Determine the (X, Y) coordinate at the center of the cell enclosing the given text.  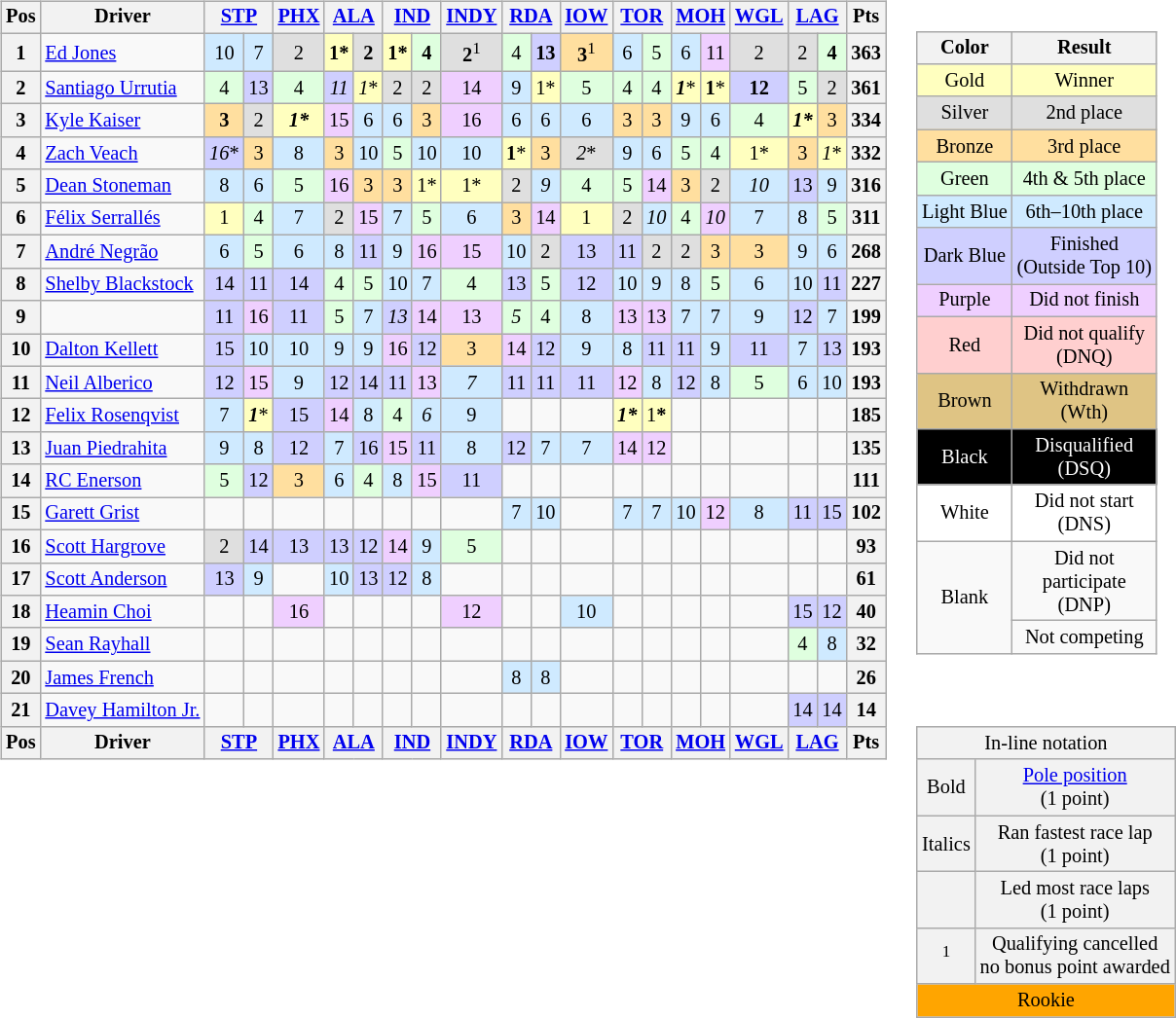
Garett Grist (123, 514)
Ed Jones (123, 53)
Heamin Choi (123, 612)
Did not qualify(DNQ) (1084, 345)
Sean Rayhall (123, 644)
Rookie (1046, 1000)
135 (866, 448)
Light Blue (964, 211)
Color (964, 48)
26 (866, 677)
4th & 5th place (1084, 179)
311 (866, 219)
Red (964, 345)
334 (866, 121)
Purple (964, 301)
Did not start(DNS) (1084, 513)
Pole position(1 point) (1075, 787)
20 (20, 677)
199 (866, 317)
Did not finish (1084, 301)
102 (866, 514)
316 (866, 186)
Zach Veach (123, 154)
Led most race laps(1 point) (1075, 900)
3rd place (1084, 146)
363 (866, 53)
Brown (964, 401)
185 (866, 416)
Withdrawn(Wth) (1084, 401)
Dalton Kellett (123, 349)
Not competing (1084, 637)
Disqualified(DSQ) (1084, 457)
111 (866, 481)
2* (586, 154)
André Negrão (123, 252)
In-line notation (1046, 744)
Italics (946, 844)
Gold (964, 81)
Felix Rosenqvist (123, 416)
Winner (1084, 81)
Finished(Outside Top 10) (1084, 256)
Juan Piedrahita (123, 448)
Dean Stoneman (123, 186)
32 (866, 644)
RC Enerson (123, 481)
Did notparticipate(DNP) (1084, 581)
Ran fastest race lap(1 point) (1075, 844)
19 (20, 644)
White (964, 513)
Santiago Urrutia (123, 88)
Félix Serrallés (123, 219)
17 (20, 579)
Silver (964, 113)
Neil Alberico (123, 382)
332 (866, 154)
Dark Blue (964, 256)
Qualifying cancelledno bonus point awarded (1075, 956)
31 (586, 53)
2nd place (1084, 113)
227 (866, 284)
6th–10th place (1084, 211)
Green (964, 179)
361 (866, 88)
Shelby Blackstock (123, 284)
Bold (946, 787)
18 (20, 612)
61 (866, 579)
Bronze (964, 146)
Scott Hargrove (123, 546)
40 (866, 612)
Blank (964, 598)
268 (866, 252)
Black (964, 457)
Kyle Kaiser (123, 121)
Result (1084, 48)
16* (224, 154)
Davey Hamilton Jr. (123, 710)
Scott Anderson (123, 579)
James French (123, 677)
93 (866, 546)
